Find where the given text appears and provide that cell's center as [X, Y] coordinate. 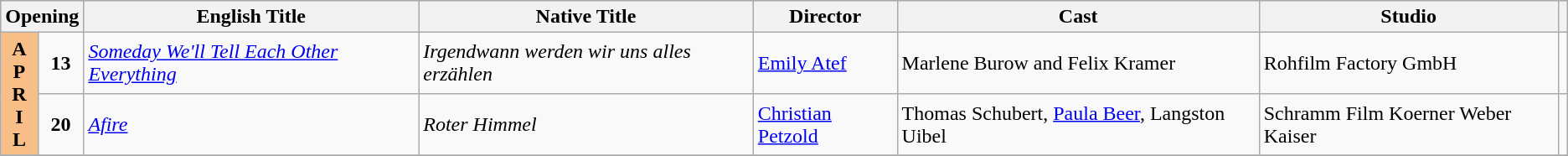
Marlene Burow and Felix Kramer [1078, 64]
Schramm Film Koerner Weber Kaiser [1409, 124]
Rohfilm Factory GmbH [1409, 64]
Christian Petzold [825, 124]
Emily Atef [825, 64]
20 [60, 124]
Thomas Schubert, Paula Beer, Langston Uibel [1078, 124]
Director [825, 17]
Native Title [586, 17]
Afire [251, 124]
English Title [251, 17]
Cast [1078, 17]
Irgendwann werden wir uns alles erzählen [586, 64]
Opening [42, 17]
13 [60, 64]
Roter Himmel [586, 124]
Someday We'll Tell Each Other Everything [251, 64]
APRIL [19, 94]
Studio [1409, 17]
